Capture the cell that displays the provided text and extract its [X, Y] central coordinate. 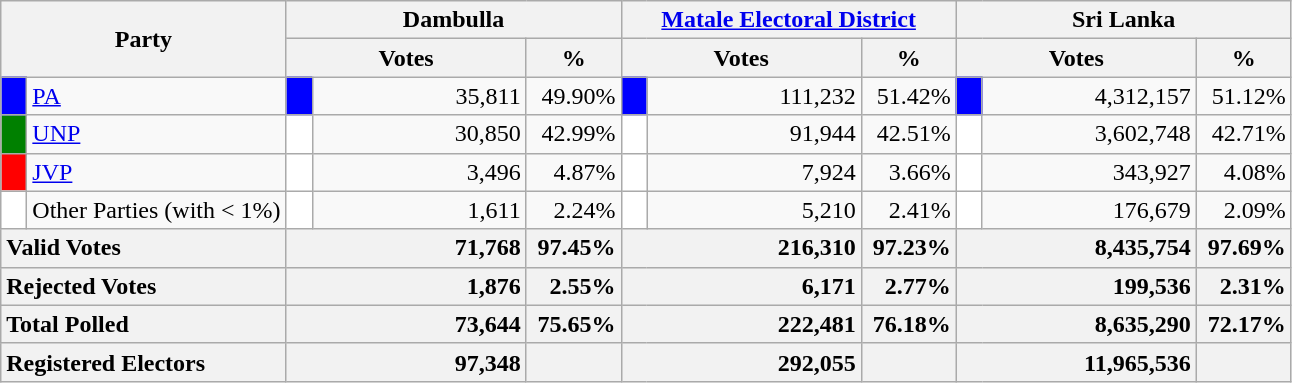
4.08% [1244, 172]
Matale Electoral District [788, 20]
5,210 [754, 210]
4.87% [574, 172]
Registered Electors [144, 362]
7,924 [754, 172]
2.31% [1244, 286]
6,171 [741, 286]
76.18% [908, 324]
Rejected Votes [144, 286]
222,481 [741, 324]
JVP [156, 172]
35,811 [419, 96]
75.65% [574, 324]
Valid Votes [144, 248]
8,435,754 [1076, 248]
49.90% [574, 96]
UNP [156, 134]
1,611 [419, 210]
42.99% [574, 134]
42.51% [908, 134]
8,635,290 [1076, 324]
2.55% [574, 286]
Sri Lanka [1124, 20]
3,496 [419, 172]
216,310 [741, 248]
30,850 [419, 134]
97.69% [1244, 248]
91,944 [754, 134]
3,602,748 [1089, 134]
PA [156, 96]
4,312,157 [1089, 96]
Total Polled [144, 324]
11,965,536 [1076, 362]
51.12% [1244, 96]
2.24% [574, 210]
176,679 [1089, 210]
Party [144, 39]
51.42% [908, 96]
Dambulla [454, 20]
72.17% [1244, 324]
292,055 [741, 362]
97.45% [574, 248]
42.71% [1244, 134]
97,348 [406, 362]
1,876 [406, 286]
343,927 [1089, 172]
73,644 [406, 324]
Other Parties (with < 1%) [156, 210]
71,768 [406, 248]
199,536 [1076, 286]
2.41% [908, 210]
111,232 [754, 96]
2.09% [1244, 210]
2.77% [908, 286]
3.66% [908, 172]
97.23% [908, 248]
